From the cell containing the given text, extract its center point as (x, y) coordinate. 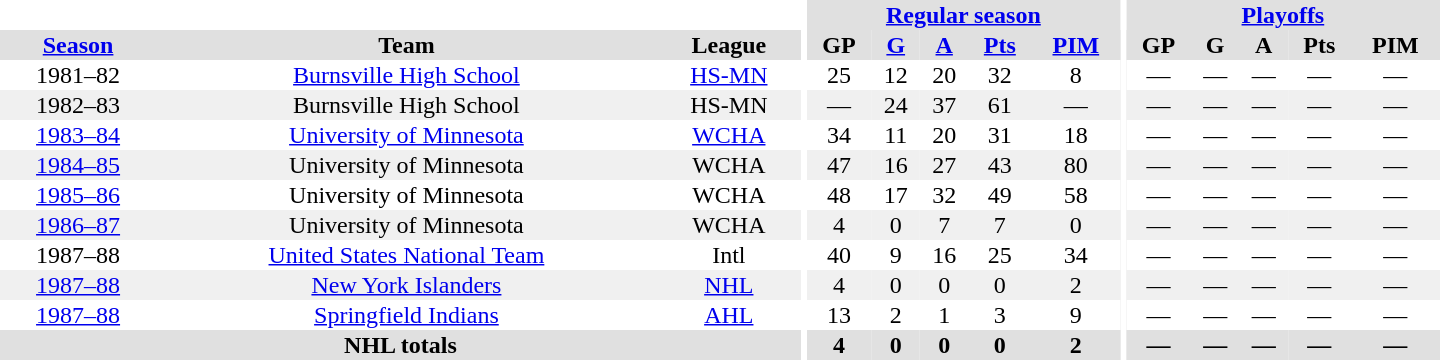
1984–85 (78, 165)
11 (896, 135)
27 (944, 165)
New York Islanders (406, 285)
17 (896, 195)
Season (78, 45)
37 (944, 105)
1 (944, 315)
NHL totals (400, 345)
AHL (729, 315)
48 (838, 195)
13 (838, 315)
8 (1076, 75)
Playoffs (1283, 15)
1981–82 (78, 75)
47 (838, 165)
58 (1076, 195)
United States National Team (406, 255)
1983–84 (78, 135)
40 (838, 255)
Springfield Indians (406, 315)
18 (1076, 135)
49 (1000, 195)
1986–87 (78, 225)
80 (1076, 165)
1982–83 (78, 105)
31 (1000, 135)
Regular season (963, 15)
1985–86 (78, 195)
Intl (729, 255)
NHL (729, 285)
League (729, 45)
12 (896, 75)
24 (896, 105)
Team (406, 45)
43 (1000, 165)
3 (1000, 315)
61 (1000, 105)
